Search for the cell housing the specified text and yield its (X, Y) center coordinate. 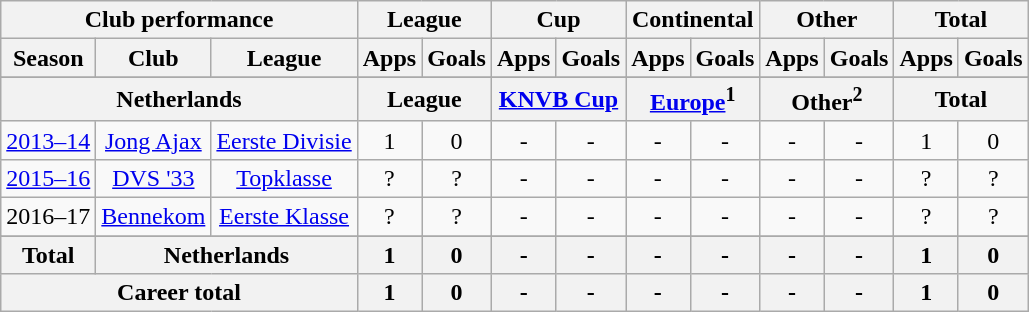
DVS '33 (154, 178)
Club performance (179, 20)
Club (154, 58)
Topklasse (284, 178)
Europe1 (693, 100)
2013–14 (48, 140)
2015–16 (48, 178)
Career total (179, 293)
KNVB Cup (558, 100)
Continental (693, 20)
Other2 (827, 100)
Jong Ajax (154, 140)
Eerste Divisie (284, 140)
Bennekom (154, 217)
Cup (558, 20)
Season (48, 58)
Other (827, 20)
2016–17 (48, 217)
Eerste Klasse (284, 217)
